Determine the (X, Y) coordinate at the center of the cell enclosing the given text.  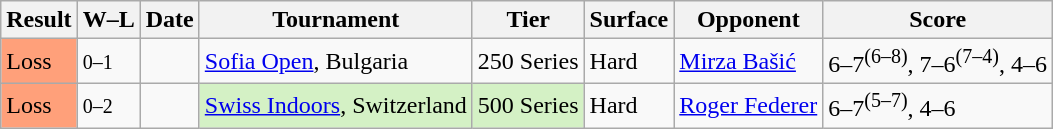
6–7(6–8), 7–6(7–4), 4–6 (938, 62)
500 Series (528, 106)
Tier (528, 20)
Mirza Bašić (748, 62)
Sofia Open, Bulgaria (336, 62)
Date (170, 20)
6–7(5–7), 4–6 (938, 106)
W–L (108, 20)
250 Series (528, 62)
0–1 (108, 62)
Result (39, 20)
Score (938, 20)
Roger Federer (748, 106)
Swiss Indoors, Switzerland (336, 106)
0–2 (108, 106)
Surface (629, 20)
Opponent (748, 20)
Tournament (336, 20)
